Output the [x, y] coordinate of the center of the cell containing the given text.  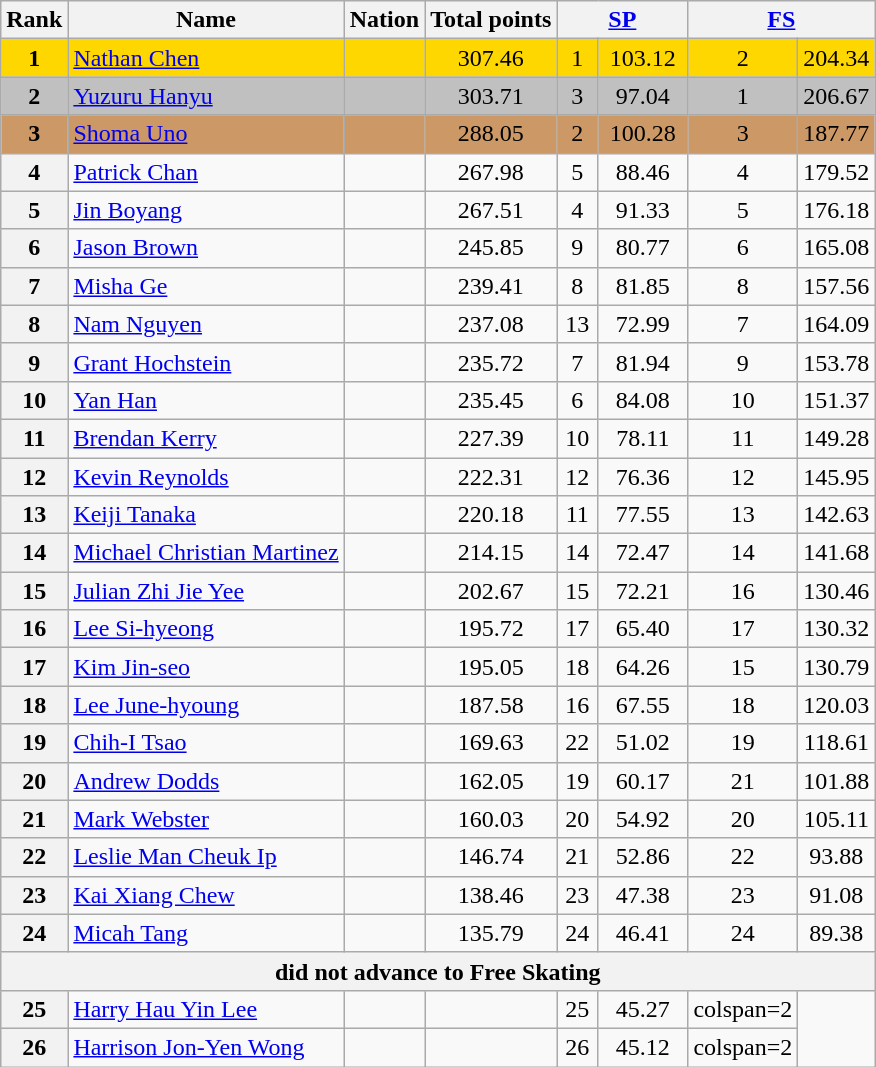
288.05 [491, 134]
Kevin Reynolds [206, 477]
202.67 [491, 591]
239.41 [491, 286]
164.09 [836, 324]
105.11 [836, 819]
195.05 [491, 667]
Name [206, 20]
245.85 [491, 248]
72.47 [643, 553]
130.79 [836, 667]
FS [782, 20]
Kai Xiang Chew [206, 895]
149.28 [836, 438]
67.55 [643, 705]
64.26 [643, 667]
267.51 [491, 210]
130.46 [836, 591]
Andrew Dodds [206, 781]
81.94 [643, 362]
46.41 [643, 933]
Jason Brown [206, 248]
45.27 [643, 1009]
151.37 [836, 400]
Nation [384, 20]
Michael Christian Martinez [206, 553]
81.85 [643, 286]
76.36 [643, 477]
Total points [491, 20]
88.46 [643, 172]
169.63 [491, 743]
78.11 [643, 438]
45.12 [643, 1047]
97.04 [643, 96]
SP [622, 20]
Brendan Kerry [206, 438]
187.77 [836, 134]
267.98 [491, 172]
176.18 [836, 210]
did not advance to Free Skating [438, 971]
72.21 [643, 591]
80.77 [643, 248]
145.95 [836, 477]
93.88 [836, 857]
Micah Tang [206, 933]
52.86 [643, 857]
Grant Hochstein [206, 362]
141.68 [836, 553]
Harrison Jon-Yen Wong [206, 1047]
165.08 [836, 248]
Patrick Chan [206, 172]
138.46 [491, 895]
101.88 [836, 781]
51.02 [643, 743]
214.15 [491, 553]
220.18 [491, 515]
206.67 [836, 96]
179.52 [836, 172]
91.08 [836, 895]
307.46 [491, 58]
Shoma Uno [206, 134]
Harry Hau Yin Lee [206, 1009]
Keiji Tanaka [206, 515]
222.31 [491, 477]
135.79 [491, 933]
Chih-I Tsao [206, 743]
Leslie Man Cheuk Ip [206, 857]
237.08 [491, 324]
89.38 [836, 933]
Yuzuru Hanyu [206, 96]
65.40 [643, 629]
195.72 [491, 629]
118.61 [836, 743]
103.12 [643, 58]
54.92 [643, 819]
Lee Si-hyeong [206, 629]
227.39 [491, 438]
187.58 [491, 705]
77.55 [643, 515]
Jin Boyang [206, 210]
160.03 [491, 819]
Kim Jin-seo [206, 667]
146.74 [491, 857]
303.71 [491, 96]
Rank [34, 20]
Julian Zhi Jie Yee [206, 591]
Lee June-hyoung [206, 705]
Yan Han [206, 400]
91.33 [643, 210]
162.05 [491, 781]
204.34 [836, 58]
142.63 [836, 515]
84.08 [643, 400]
120.03 [836, 705]
Misha Ge [206, 286]
157.56 [836, 286]
72.99 [643, 324]
130.32 [836, 629]
Nathan Chen [206, 58]
235.72 [491, 362]
47.38 [643, 895]
153.78 [836, 362]
60.17 [643, 781]
235.45 [491, 400]
Mark Webster [206, 819]
100.28 [643, 134]
Nam Nguyen [206, 324]
